Determine the (x, y) coordinate at the center of the cell enclosing the given text.  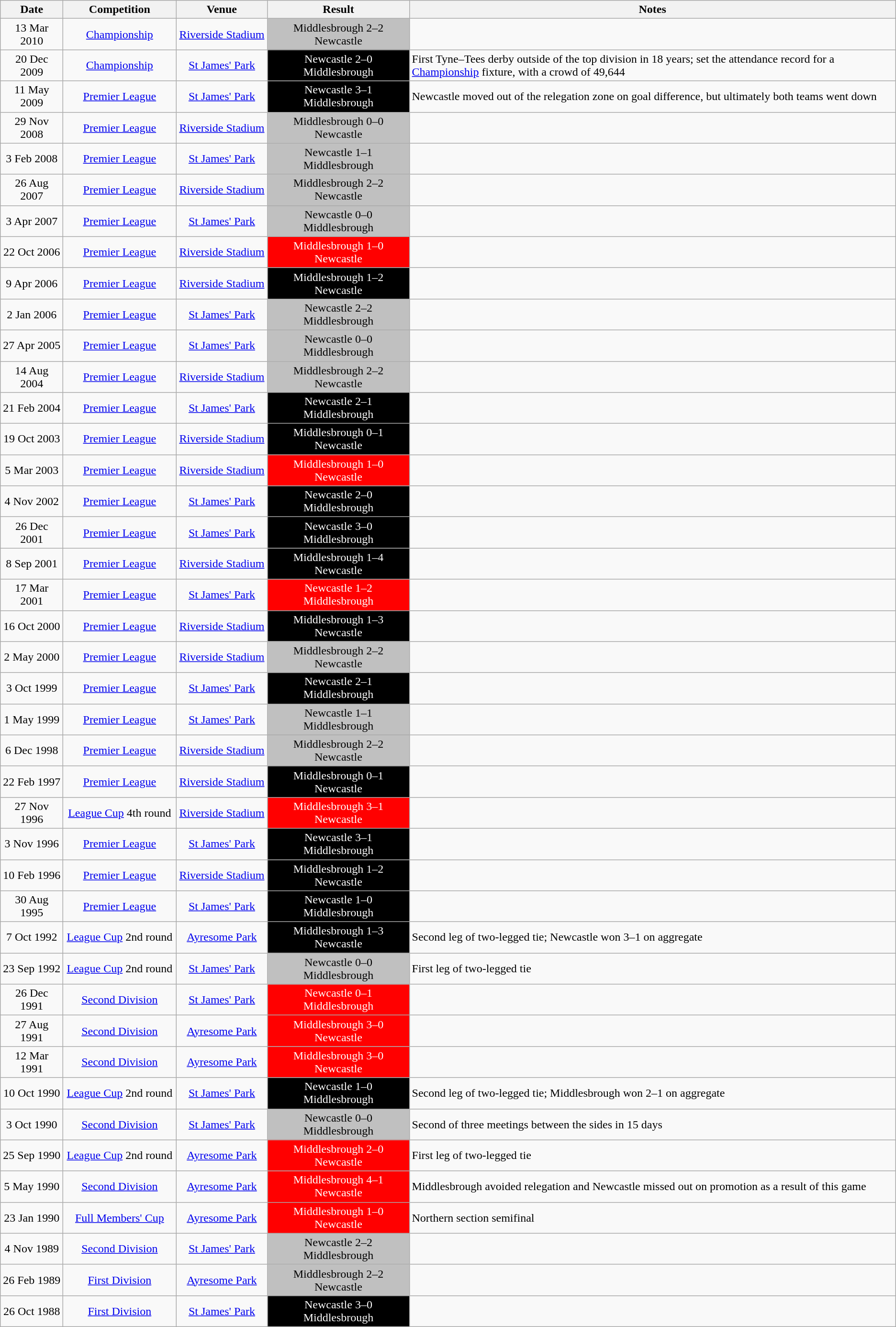
Notes (652, 10)
14 Aug 2004 (32, 376)
Northern section semifinal (652, 1218)
3 Nov 1996 (32, 843)
1 May 1999 (32, 719)
25 Sep 1990 (32, 1156)
26 Aug 2007 (32, 190)
5 May 1990 (32, 1186)
Middlesbrough 3–1 Newcastle (338, 813)
Middlesbrough 1–4 Newcastle (338, 564)
Newcastle moved out of the relegation zone on goal difference, but ultimately both teams went down (652, 97)
9 Apr 2006 (32, 283)
8 Sep 2001 (32, 564)
2 Jan 2006 (32, 314)
10 Feb 1996 (32, 875)
26 Oct 1988 (32, 1311)
27 Nov 1996 (32, 813)
12 Mar 1991 (32, 1062)
Middlesbrough 4–1 Newcastle (338, 1186)
3 Apr 2007 (32, 221)
League Cup 4th round (120, 813)
3 Oct 1990 (32, 1124)
Full Members' Cup (120, 1218)
4 Nov 1989 (32, 1248)
17 Mar 2001 (32, 595)
5 Mar 2003 (32, 470)
23 Jan 1990 (32, 1218)
4 Nov 2002 (32, 502)
10 Oct 1990 (32, 1093)
Second leg of two-legged tie; Newcastle won 3–1 on aggregate (652, 937)
22 Feb 1997 (32, 781)
29 Nov 2008 (32, 127)
Second leg of two-legged tie; Middlesbrough won 2–1 on aggregate (652, 1093)
Competition (120, 10)
Newcastle 1–2 Middlesbrough (338, 595)
21 Feb 2004 (32, 408)
26 Dec 2001 (32, 532)
11 May 2009 (32, 97)
16 Oct 2000 (32, 626)
Second of three meetings between the sides in 15 days (652, 1124)
27 Aug 1991 (32, 1031)
Result (338, 10)
23 Sep 1992 (32, 969)
First Tyne–Tees derby outside of the top division in 18 years; set the attendance record for a Championship fixture, with a crowd of 49,644 (652, 65)
Date (32, 10)
22 Oct 2006 (32, 252)
27 Apr 2005 (32, 346)
6 Dec 1998 (32, 751)
2 May 2000 (32, 657)
26 Dec 1991 (32, 1000)
19 Oct 2003 (32, 439)
Venue (222, 10)
Middlesbrough 2–0 Newcastle (338, 1156)
Middlesbrough 0–0 Newcastle (338, 127)
30 Aug 1995 (32, 907)
26 Feb 1989 (32, 1280)
3 Oct 1999 (32, 688)
3 Feb 2008 (32, 159)
Middlesbrough avoided relegation and Newcastle missed out on promotion as a result of this game (652, 1186)
20 Dec 2009 (32, 65)
7 Oct 1992 (32, 937)
13 Mar 2010 (32, 34)
Newcastle 0–1 Middlesbrough (338, 1000)
